Return the [x, y] coordinate for the center point of the cell that contains the specified text.  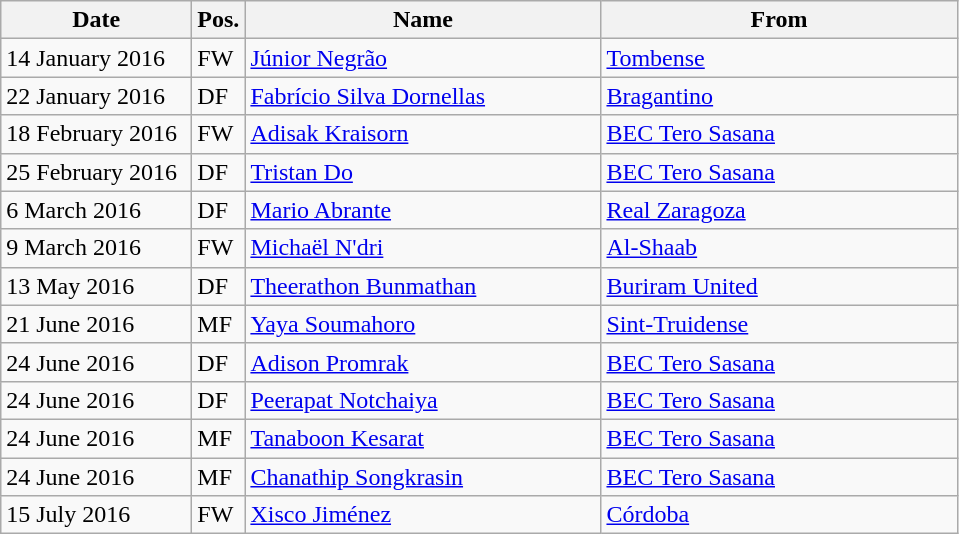
Pos. [218, 20]
Peerapat Notchaiya [423, 400]
Yaya Soumahoro [423, 324]
Adisak Kraisorn [423, 134]
Bragantino [779, 96]
Chanathip Songkrasin [423, 477]
9 March 2016 [96, 248]
25 February 2016 [96, 172]
Córdoba [779, 515]
22 January 2016 [96, 96]
From [779, 20]
Sint-Truidense [779, 324]
Tristan Do [423, 172]
Júnior Negrão [423, 58]
13 May 2016 [96, 286]
Adison Promrak [423, 362]
Al-Shaab [779, 248]
Theerathon Bunmathan [423, 286]
Michaël N'dri [423, 248]
Tombense [779, 58]
Name [423, 20]
21 June 2016 [96, 324]
Fabrício Silva Dornellas [423, 96]
Real Zaragoza [779, 210]
18 February 2016 [96, 134]
Buriram United [779, 286]
14 January 2016 [96, 58]
Date [96, 20]
6 March 2016 [96, 210]
Xisco Jiménez [423, 515]
15 July 2016 [96, 515]
Mario Abrante [423, 210]
Tanaboon Kesarat [423, 438]
